Locate the cell with the specified text and output its (X, Y) center coordinate. 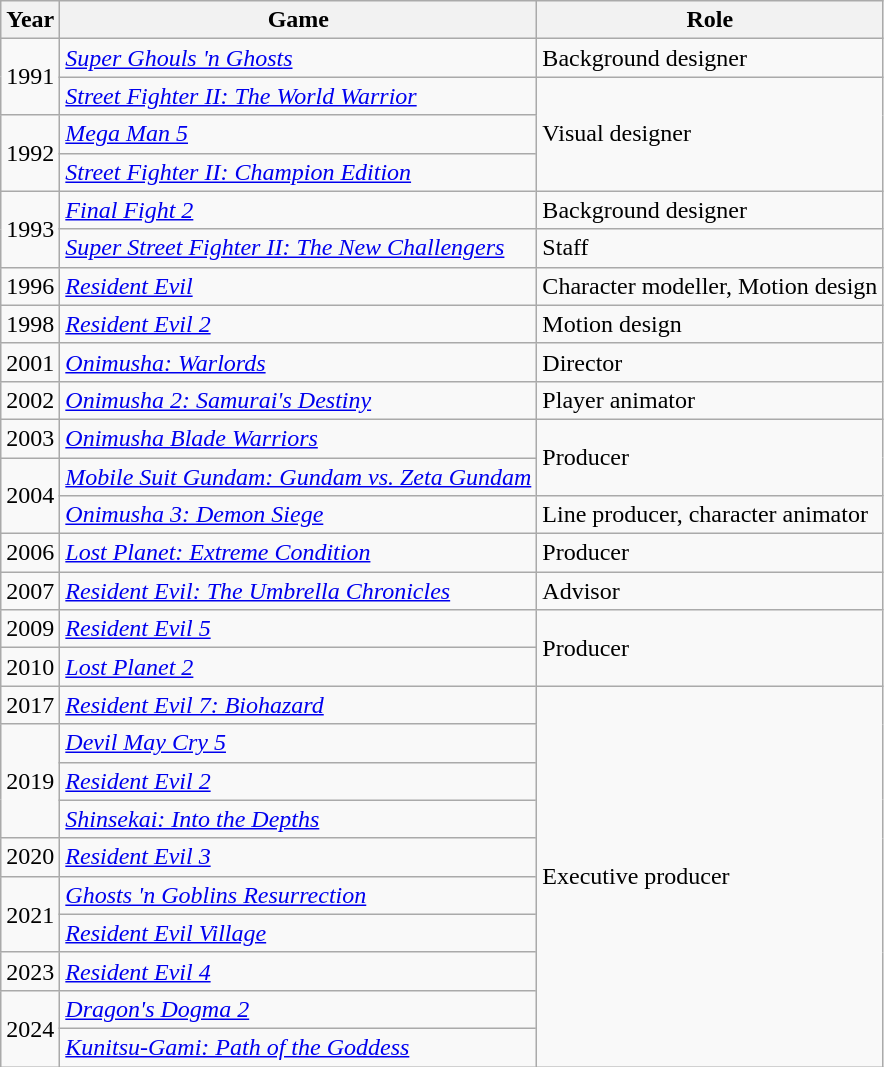
Shinsekai: Into the Depths (298, 819)
2003 (30, 438)
1991 (30, 77)
1996 (30, 286)
2023 (30, 971)
Mobile Suit Gundam: Gundam vs. Zeta Gundam (298, 477)
Lost Planet 2 (298, 667)
Dragon's Dogma 2 (298, 1009)
Onimusha 2: Samurai's Destiny (298, 400)
2006 (30, 553)
Resident Evil 5 (298, 629)
Final Fight 2 (298, 210)
2024 (30, 1028)
Mega Man 5 (298, 134)
2004 (30, 496)
Onimusha 3: Demon Siege (298, 515)
2017 (30, 705)
Advisor (710, 591)
2002 (30, 400)
Director (710, 362)
Resident Evil 3 (298, 857)
Ghosts 'n Goblins Resurrection (298, 895)
Character modeller, Motion design (710, 286)
Super Street Fighter II: The New Challengers (298, 248)
Line producer, character animator (710, 515)
Kunitsu-Gami: Path of the Goddess (298, 1047)
Onimusha: Warlords (298, 362)
Lost Planet: Extreme Condition (298, 553)
2019 (30, 781)
1993 (30, 229)
2020 (30, 857)
Motion design (710, 324)
2001 (30, 362)
2009 (30, 629)
Game (298, 20)
Year (30, 20)
Resident Evil (298, 286)
Resident Evil Village (298, 933)
Executive producer (710, 876)
Staff (710, 248)
Devil May Cry 5 (298, 743)
2010 (30, 667)
Street Fighter II: Champion Edition (298, 172)
1998 (30, 324)
Super Ghouls 'n Ghosts (298, 58)
Onimusha Blade Warriors (298, 438)
Resident Evil 7: Biohazard (298, 705)
Role (710, 20)
2007 (30, 591)
1992 (30, 153)
Player animator (710, 400)
2021 (30, 914)
Resident Evil 4 (298, 971)
Street Fighter II: The World Warrior (298, 96)
Resident Evil: The Umbrella Chronicles (298, 591)
Visual designer (710, 134)
